Search for the cell housing the specified text and yield its [X, Y] center coordinate. 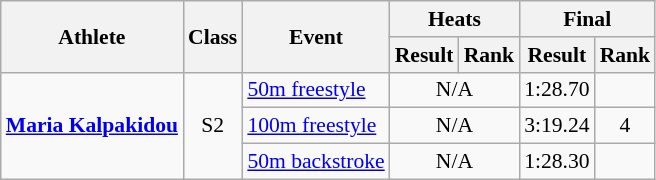
4 [626, 126]
Class [212, 36]
Event [316, 36]
S2 [212, 126]
1:28.70 [556, 90]
3:19.24 [556, 126]
Final [587, 19]
1:28.30 [556, 162]
Athlete [92, 36]
50m freestyle [316, 90]
Maria Kalpakidou [92, 126]
50m backstroke [316, 162]
Heats [454, 19]
100m freestyle [316, 126]
